Determine the [x, y] coordinate at the center of the cell enclosing the given text.  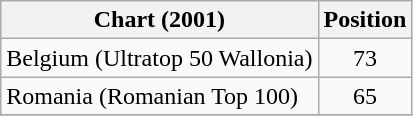
Belgium (Ultratop 50 Wallonia) [160, 58]
Position [365, 20]
73 [365, 58]
65 [365, 96]
Romania (Romanian Top 100) [160, 96]
Chart (2001) [160, 20]
